Detect which cell encompasses the target text, then output its (X, Y) center coordinate. 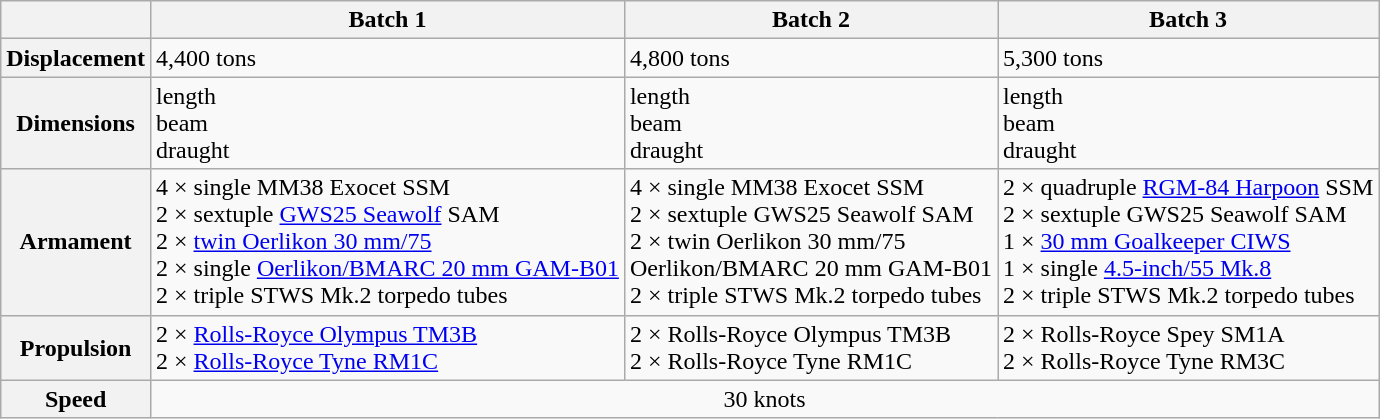
Batch 1 (387, 20)
Dimensions (76, 123)
2 × quadruple RGM-84 Harpoon SSM2 × sextuple GWS25 Seawolf SAM1 × 30 mm Goalkeeper CIWS1 × single 4.5-inch/55 Mk.82 × triple STWS Mk.2 torpedo tubes (1188, 242)
5,300 tons (1188, 58)
4,400 tons (387, 58)
Speed (76, 399)
Batch 2 (810, 20)
Propulsion (76, 348)
2 × Rolls-Royce Spey SM1A2 × Rolls-Royce Tyne RM3C (1188, 348)
30 knots (764, 399)
4 × single MM38 Exocet SSM2 × sextuple GWS25 Seawolf SAM2 × twin Oerlikon 30 mm/75Oerlikon/BMARC 20 mm GAM-B012 × triple STWS Mk.2 torpedo tubes (810, 242)
Batch 3 (1188, 20)
Displacement (76, 58)
Armament (76, 242)
4,800 tons (810, 58)
